Capture the cell that displays the provided text and extract its (x, y) central coordinate. 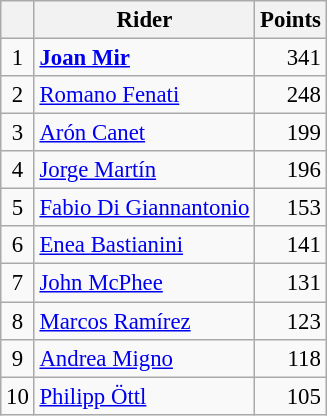
6 (18, 245)
196 (290, 170)
3 (18, 133)
248 (290, 95)
141 (290, 245)
105 (290, 396)
Points (290, 20)
Philipp Öttl (144, 396)
5 (18, 208)
Joan Mir (144, 58)
131 (290, 283)
Romano Fenati (144, 95)
Fabio Di Giannantonio (144, 208)
7 (18, 283)
9 (18, 358)
Enea Bastianini (144, 245)
Rider (144, 20)
199 (290, 133)
118 (290, 358)
10 (18, 396)
123 (290, 321)
2 (18, 95)
Jorge Martín (144, 170)
4 (18, 170)
Andrea Migno (144, 358)
153 (290, 208)
John McPhee (144, 283)
Arón Canet (144, 133)
Marcos Ramírez (144, 321)
341 (290, 58)
8 (18, 321)
1 (18, 58)
